Determine the (x, y) coordinate at the center of the cell enclosing the given text.  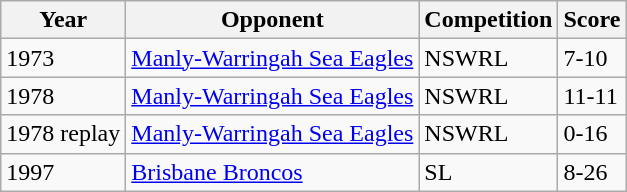
7-10 (592, 58)
Score (592, 20)
SL (488, 172)
Year (64, 20)
Brisbane Broncos (272, 172)
Opponent (272, 20)
1973 (64, 58)
0-16 (592, 134)
1978 replay (64, 134)
1978 (64, 96)
11-11 (592, 96)
1997 (64, 172)
8-26 (592, 172)
Competition (488, 20)
